Detect which cell encompasses the target text, then output its [x, y] center coordinate. 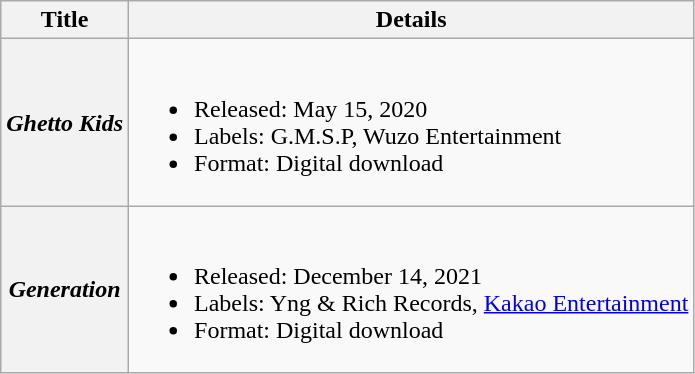
Released: May 15, 2020Labels: G.M.S.P, Wuzo EntertainmentFormat: Digital download [412, 122]
Details [412, 20]
Title [65, 20]
Generation [65, 290]
Ghetto Kids [65, 122]
Released: December 14, 2021Labels: Yng & Rich Records, Kakao EntertainmentFormat: Digital download [412, 290]
